Detect which cell encompasses the target text, then output its (X, Y) center coordinate. 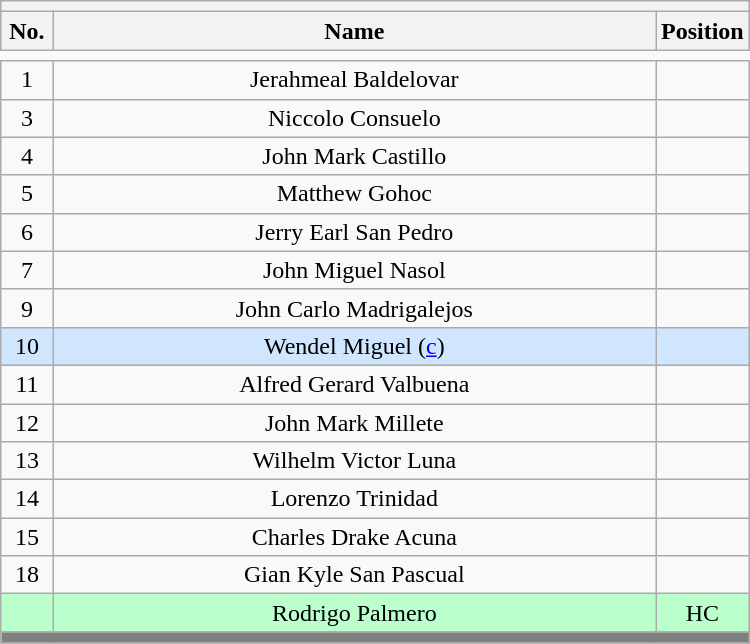
4 (27, 156)
Name (354, 31)
Rodrigo Palmero (354, 613)
7 (27, 270)
5 (27, 194)
9 (27, 308)
11 (27, 384)
Position (703, 31)
Jerry Earl San Pedro (354, 232)
18 (27, 575)
3 (27, 118)
John Mark Castillo (354, 156)
Alfred Gerard Valbuena (354, 384)
HC (703, 613)
Gian Kyle San Pascual (354, 575)
13 (27, 461)
Charles Drake Acuna (354, 537)
12 (27, 423)
Lorenzo Trinidad (354, 499)
14 (27, 499)
No. (27, 31)
Matthew Gohoc (354, 194)
Niccolo Consuelo (354, 118)
John Miguel Nasol (354, 270)
John Mark Millete (354, 423)
Jerahmeal Baldelovar (354, 80)
6 (27, 232)
Wilhelm Victor Luna (354, 461)
10 (27, 346)
1 (27, 80)
John Carlo Madrigalejos (354, 308)
15 (27, 537)
Wendel Miguel (c) (354, 346)
